Output the [X, Y] coordinate of the center of the cell containing the given text.  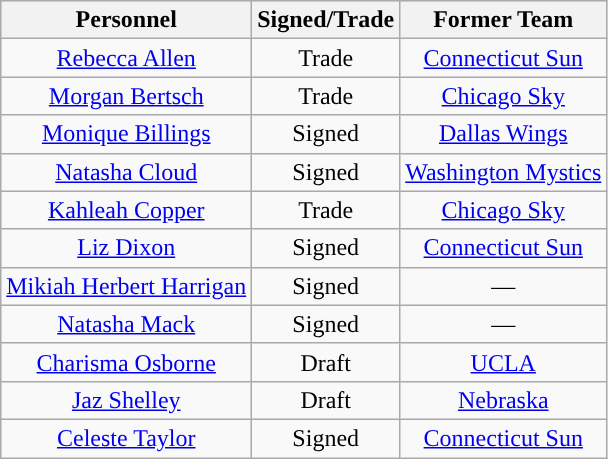
Personnel [126, 20]
Dallas Wings [504, 134]
Rebecca Allen [126, 58]
Jaz Shelley [126, 400]
Morgan Bertsch [126, 96]
Mikiah Herbert Harrigan [126, 286]
Washington Mystics [504, 172]
UCLA [504, 362]
Liz Dixon [126, 248]
Natasha Mack [126, 324]
Signed/Trade [326, 20]
Kahleah Copper [126, 210]
Former Team [504, 20]
Monique Billings [126, 134]
Nebraska [504, 400]
Charisma Osborne [126, 362]
Celeste Taylor [126, 438]
Natasha Cloud [126, 172]
